Search for the cell housing the specified text and yield its [X, Y] center coordinate. 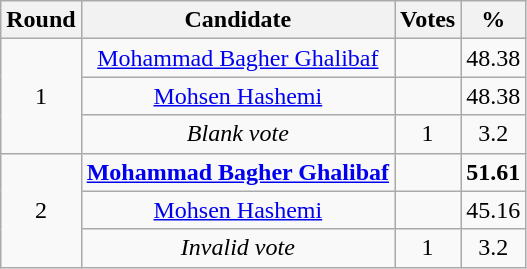
Votes [427, 20]
Blank vote [238, 134]
Invalid vote [238, 248]
% [494, 20]
51.61 [494, 172]
Candidate [238, 20]
Round [41, 20]
2 [41, 210]
45.16 [494, 210]
